Identify which cell holds the provided text, then report its (x, y) central coordinate. 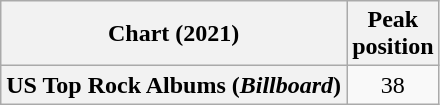
38 (393, 85)
Peakposition (393, 34)
Chart (2021) (174, 34)
US Top Rock Albums (Billboard) (174, 85)
